Provide the (x, y) coordinate of the cell's center where the given text is located.  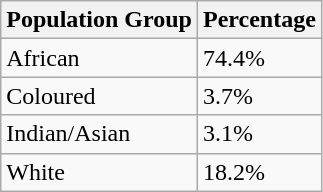
Population Group (100, 20)
18.2% (259, 172)
African (100, 58)
Coloured (100, 96)
Percentage (259, 20)
74.4% (259, 58)
White (100, 172)
3.7% (259, 96)
Indian/Asian (100, 134)
3.1% (259, 134)
